From the cell containing the given text, extract its center point as [X, Y] coordinate. 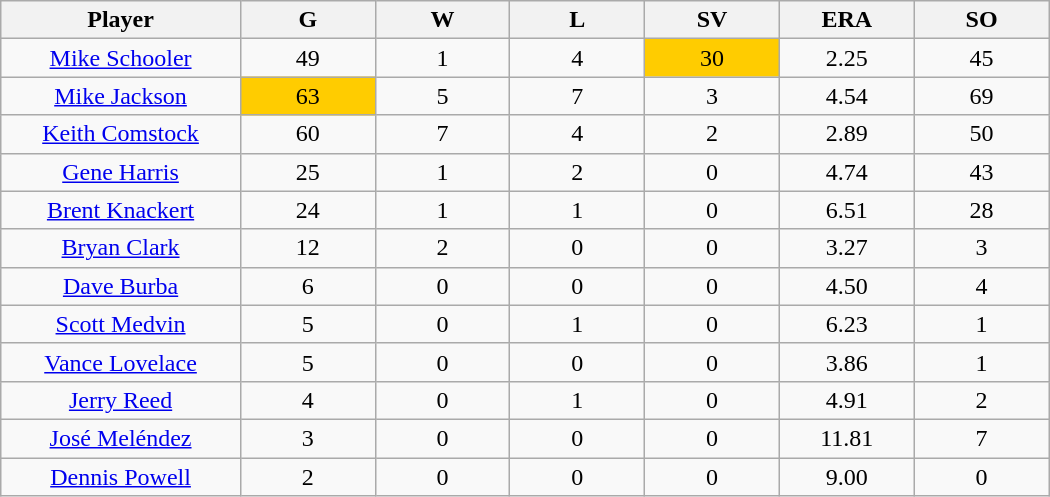
Vance Lovelace [121, 362]
ERA [846, 20]
Player [121, 20]
50 [982, 134]
Mike Jackson [121, 96]
Mike Schooler [121, 58]
45 [982, 58]
30 [712, 58]
Scott Medvin [121, 324]
4.91 [846, 400]
Bryan Clark [121, 248]
SO [982, 20]
L [578, 20]
G [308, 20]
3.86 [846, 362]
2.89 [846, 134]
69 [982, 96]
25 [308, 172]
24 [308, 210]
José Meléndez [121, 438]
Dennis Powell [121, 477]
6.23 [846, 324]
Keith Comstock [121, 134]
11.81 [846, 438]
Brent Knackert [121, 210]
Dave Burba [121, 286]
12 [308, 248]
Gene Harris [121, 172]
SV [712, 20]
28 [982, 210]
43 [982, 172]
2.25 [846, 58]
6.51 [846, 210]
4.74 [846, 172]
Jerry Reed [121, 400]
6 [308, 286]
9.00 [846, 477]
4.54 [846, 96]
4.50 [846, 286]
49 [308, 58]
60 [308, 134]
63 [308, 96]
3.27 [846, 248]
W [442, 20]
